Extract the (X, Y) coordinate from the center of the cell holding the provided text.  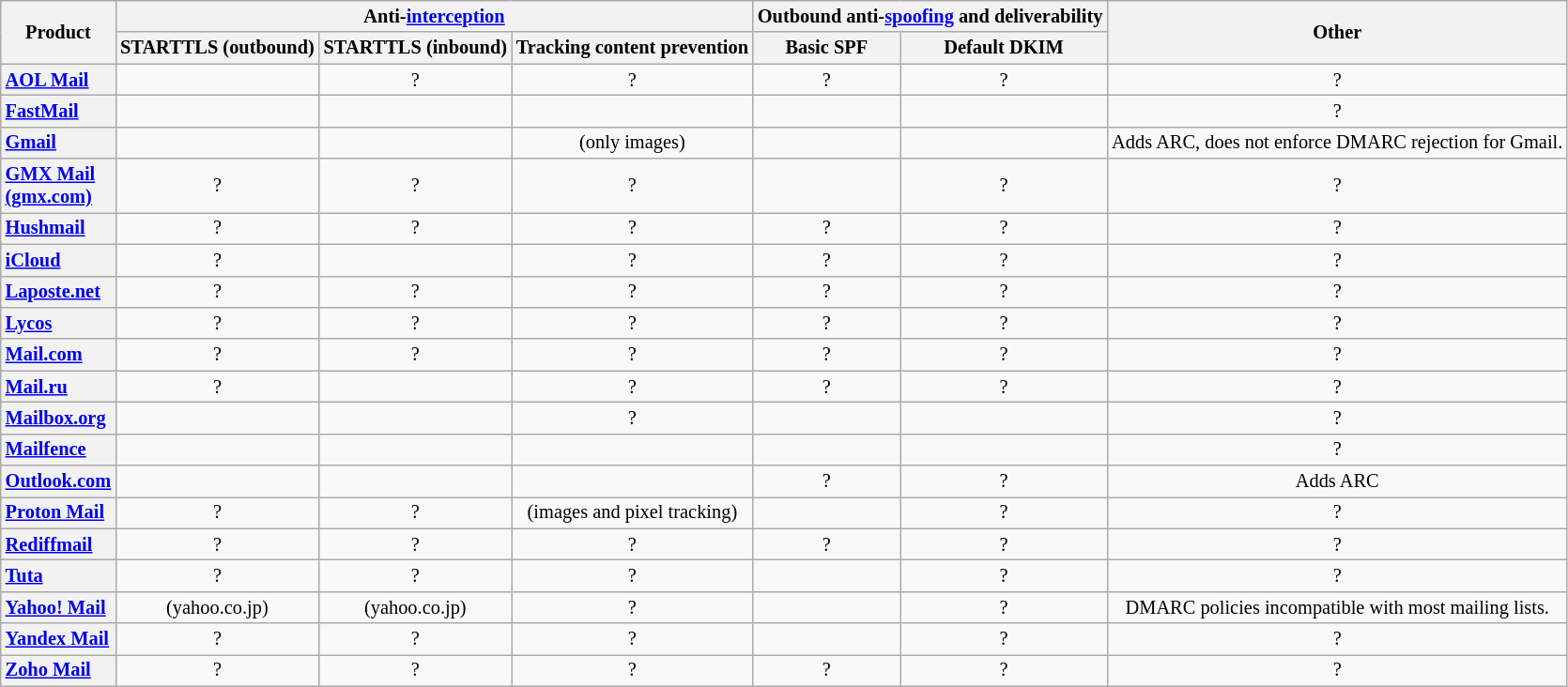
Basic SPF (826, 48)
Rediffmail (58, 544)
Laposte.net (58, 292)
Yandex Mail (58, 639)
STARTTLS (outbound) (218, 48)
Mailbox.org (58, 418)
Mailfence (58, 450)
Default DKIM (1005, 48)
Tuta (58, 575)
DMARC policies incompatible with most mailing lists. (1337, 607)
GMX Mail(gmx.com) (58, 186)
Other (1337, 32)
Proton Mail (58, 512)
(only images) (633, 143)
FastMail (58, 111)
AOL Mail (58, 80)
Zoho Mail (58, 670)
Product (58, 32)
Mail.com (58, 355)
Adds ARC, does not enforce DMARC rejection for Gmail. (1337, 143)
(images and pixel tracking) (633, 512)
Outlook.com (58, 481)
iCloud (58, 260)
Tracking content prevention (633, 48)
Lycos (58, 323)
Mail.ru (58, 387)
Gmail (58, 143)
Outbound anti-spoofing and deliverability (930, 16)
STARTTLS (inbound) (415, 48)
Adds ARC (1337, 481)
Yahoo! Mail (58, 607)
Anti-interception (434, 16)
Hushmail (58, 228)
